Search for the cell housing the specified text and yield its [X, Y] center coordinate. 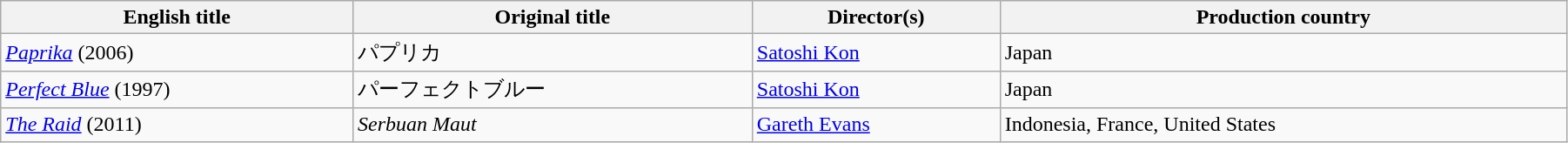
Original title [552, 17]
English title [178, 17]
パーフェクトブルー [552, 89]
The Raid (2011) [178, 125]
Paprika (2006) [178, 52]
パプリカ [552, 52]
Indonesia, France, United States [1283, 125]
Production country [1283, 17]
Serbuan Maut [552, 125]
Perfect Blue (1997) [178, 89]
Director(s) [875, 17]
Gareth Evans [875, 125]
